From the cell containing the given text, extract its center point as [x, y] coordinate. 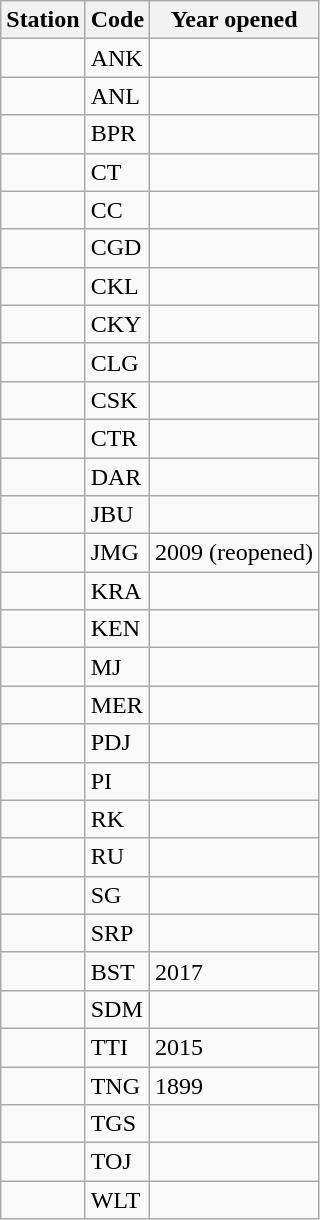
1899 [234, 1085]
MER [117, 705]
TGS [117, 1124]
SG [117, 895]
PDJ [117, 743]
KEN [117, 629]
Year opened [234, 20]
ANL [117, 96]
CKY [117, 324]
2009 (reopened) [234, 553]
TNG [117, 1085]
BPR [117, 134]
CTR [117, 438]
TOJ [117, 1162]
TTI [117, 1047]
DAR [117, 477]
MJ [117, 667]
ANK [117, 58]
JBU [117, 515]
PI [117, 781]
CGD [117, 248]
2017 [234, 971]
SDM [117, 1009]
CLG [117, 362]
WLT [117, 1200]
CT [117, 172]
Station [43, 20]
RK [117, 819]
BST [117, 971]
CKL [117, 286]
KRA [117, 591]
Code [117, 20]
CC [117, 210]
SRP [117, 933]
CSK [117, 400]
2015 [234, 1047]
RU [117, 857]
JMG [117, 553]
